Find where the given text appears and provide that cell's center as (X, Y) coordinate. 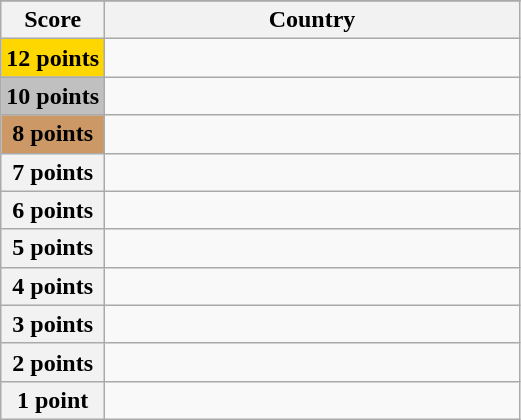
7 points (53, 172)
3 points (53, 324)
5 points (53, 248)
2 points (53, 362)
6 points (53, 210)
Score (53, 20)
4 points (53, 286)
8 points (53, 134)
1 point (53, 400)
10 points (53, 96)
12 points (53, 58)
Country (312, 20)
